Detect which cell encompasses the target text, then output its [x, y] center coordinate. 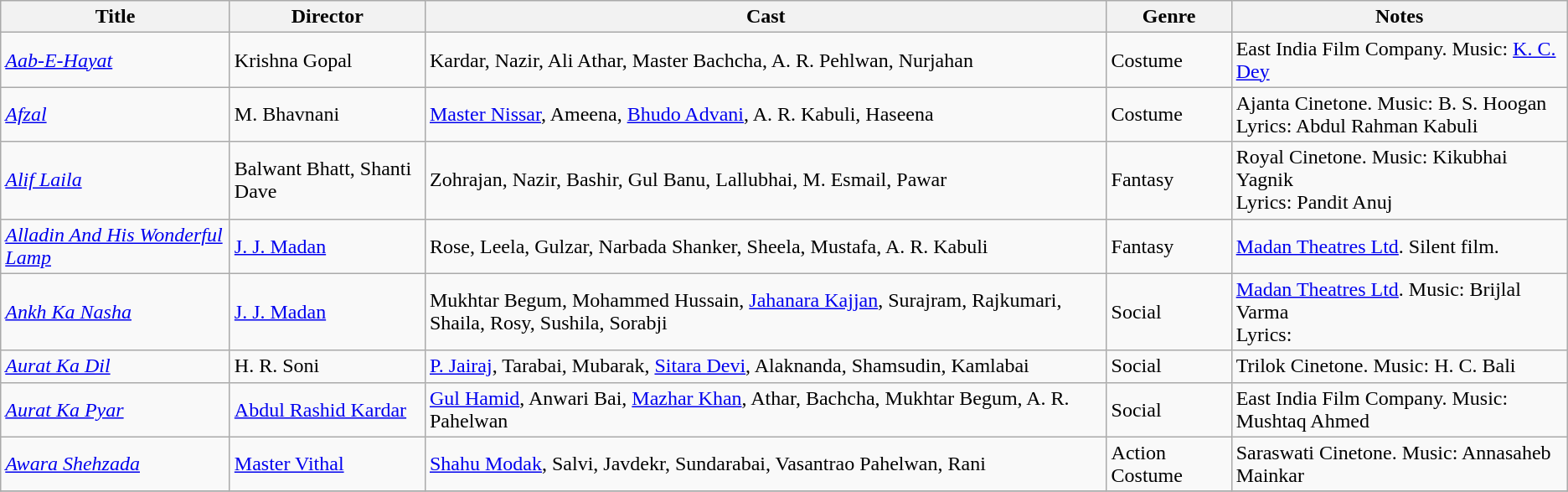
Saraswati Cinetone. Music: Annasaheb Mainkar [1399, 464]
Mukhtar Begum, Mohammed Hussain, Jahanara Kajjan, Surajram, Rajkumari, Shaila, Rosy, Sushila, Sorabji [766, 312]
M. Bhavnani [327, 114]
Aurat Ka Pyar [116, 409]
Title [116, 17]
Notes [1399, 17]
Aab-E-Hayat [116, 60]
Kardar, Nazir, Ali Athar, Master Bachcha, A. R. Pehlwan, Nurjahan [766, 60]
Balwant Bhatt, Shanti Dave [327, 180]
Genre [1169, 17]
East India Film Company. Music: Mushtaq Ahmed [1399, 409]
Gul Hamid, Anwari Bai, Mazhar Khan, Athar, Bachcha, Mukhtar Begum, A. R. Pahelwan [766, 409]
Aurat Ka Dil [116, 366]
Ajanta Cinetone. Music: B. S. HooganLyrics: Abdul Rahman Kabuli [1399, 114]
Master Vithal [327, 464]
Zohrajan, Nazir, Bashir, Gul Banu, Lallubhai, M. Esmail, Pawar [766, 180]
Ankh Ka Nasha [116, 312]
Shahu Modak, Salvi, Javdekr, Sundarabai, Vasantrao Pahelwan, Rani [766, 464]
Madan Theatres Ltd. Music: Brijlal VarmaLyrics: [1399, 312]
Alladin And His Wonderful Lamp [116, 246]
Madan Theatres Ltd. Silent film. [1399, 246]
Awara Shehzada [116, 464]
Royal Cinetone. Music: Kikubhai YagnikLyrics: Pandit Anuj [1399, 180]
Cast [766, 17]
East India Film Company. Music: K. C. Dey [1399, 60]
Trilok Cinetone. Music: H. C. Bali [1399, 366]
Rose, Leela, Gulzar, Narbada Shanker, Sheela, Mustafa, A. R. Kabuli [766, 246]
Action Costume [1169, 464]
Abdul Rashid Kardar [327, 409]
Director [327, 17]
Master Nissar, Ameena, Bhudo Advani, A. R. Kabuli, Haseena [766, 114]
P. Jairaj, Tarabai, Mubarak, Sitara Devi, Alaknanda, Shamsudin, Kamlabai [766, 366]
H. R. Soni [327, 366]
Alif Laila [116, 180]
Afzal [116, 114]
Krishna Gopal [327, 60]
